Return the [x, y] coordinate for the center point of the cell that contains the specified text.  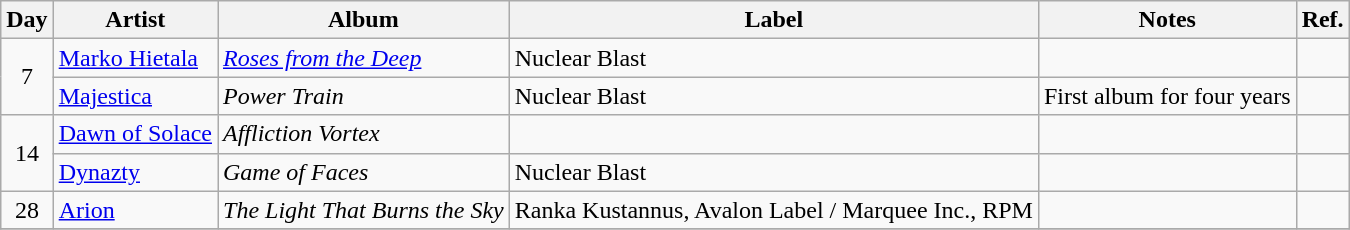
Roses from the Deep [364, 58]
Majestica [135, 96]
Ref. [1322, 20]
Notes [1167, 20]
Power Train [364, 96]
Marko Hietala [135, 58]
Artist [135, 20]
The Light That Burns the Sky [364, 210]
Label [774, 20]
7 [27, 77]
Affliction Vortex [364, 134]
First album for four years [1167, 96]
Day [27, 20]
28 [27, 210]
Ranka Kustannus, Avalon Label / Marquee Inc., RPM [774, 210]
Dynazty [135, 172]
Dawn of Solace [135, 134]
Game of Faces [364, 172]
14 [27, 153]
Arion [135, 210]
Album [364, 20]
